Scan for the cell matching the given text and deliver its [X, Y] coordinate at center. 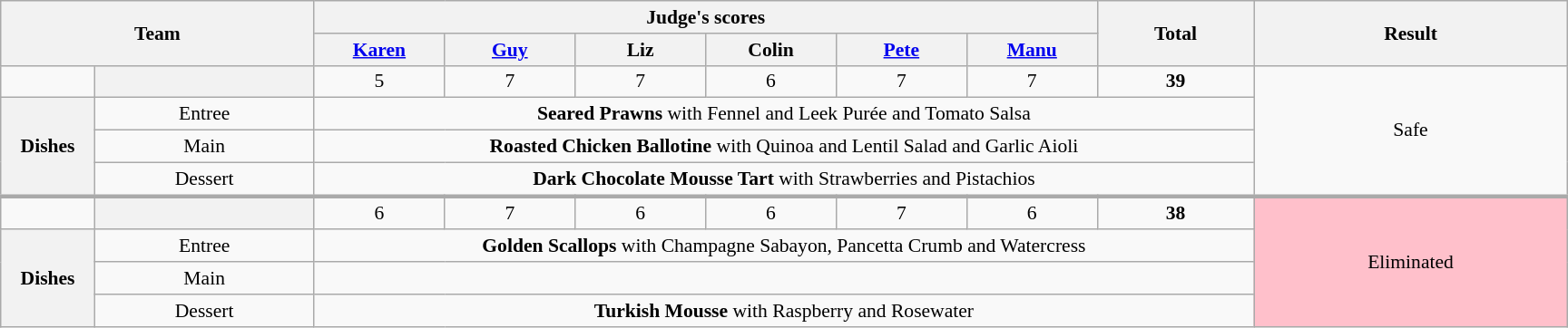
Dark Chocolate Mousse Tart with Strawberries and Pistachios [784, 179]
Result [1410, 33]
Manu [1032, 50]
Golden Scallops with Champagne Sabayon, Pancetta Crumb and Watercress [784, 246]
Turkish Mousse with Raspberry and Rosewater [784, 311]
38 [1176, 212]
Seared Prawns with Fennel and Leek Purée and Tomato Salsa [784, 114]
39 [1176, 82]
Pete [901, 50]
Guy [510, 50]
Liz [641, 50]
Eliminated [1410, 261]
Safe [1410, 130]
5 [379, 82]
Total [1176, 33]
Team [158, 33]
Karen [379, 50]
Roasted Chicken Ballotine with Quinoa and Lentil Salad and Garlic Aioli [784, 147]
Colin [771, 50]
Judge's scores [706, 17]
